Determine the [X, Y] coordinate at the center of the cell enclosing the given text.  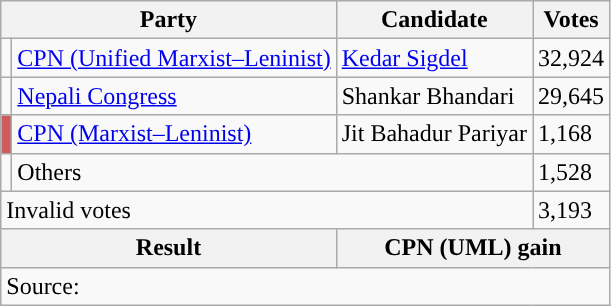
Nepali Congress [174, 96]
Others [272, 172]
Candidate [434, 20]
Shankar Bhandari [434, 96]
Result [168, 248]
3,193 [572, 210]
1,528 [572, 172]
Jit Bahadur Pariyar [434, 134]
29,645 [572, 96]
32,924 [572, 58]
CPN (Unified Marxist–Leninist) [174, 58]
Kedar Sigdel [434, 58]
1,168 [572, 134]
CPN (UML) gain [472, 248]
Source: [306, 286]
Party [168, 20]
Invalid votes [267, 210]
Votes [572, 20]
CPN (Marxist–Leninist) [174, 134]
